From the cell containing the given text, extract its center point as [x, y] coordinate. 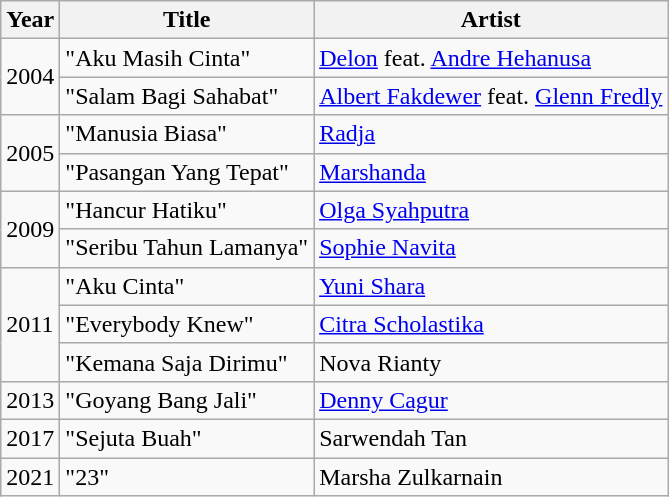
"Everybody Knew" [187, 324]
Olga Syahputra [491, 210]
Citra Scholastika [491, 324]
Marshanda [491, 172]
"Salam Bagi Sahabat" [187, 96]
"Aku Cinta" [187, 286]
"Seribu Tahun Lamanya" [187, 248]
Title [187, 20]
Yuni Shara [491, 286]
Radja [491, 134]
"Pasangan Yang Tepat" [187, 172]
"Goyang Bang Jali" [187, 400]
"Manusia Biasa" [187, 134]
Nova Rianty [491, 362]
Artist [491, 20]
Sarwendah Tan [491, 438]
Sophie Navita [491, 248]
Marsha Zulkarnain [491, 477]
Albert Fakdewer feat. Glenn Fredly [491, 96]
Year [30, 20]
2017 [30, 438]
Denny Cagur [491, 400]
"Hancur Hatiku" [187, 210]
2011 [30, 324]
Delon feat. Andre Hehanusa [491, 58]
2021 [30, 477]
"Kemana Saja Dirimu" [187, 362]
2005 [30, 153]
2004 [30, 77]
2009 [30, 229]
"Aku Masih Cinta" [187, 58]
"Sejuta Buah" [187, 438]
2013 [30, 400]
"23" [187, 477]
